Scan for the cell matching the given text and deliver its (x, y) coordinate at center. 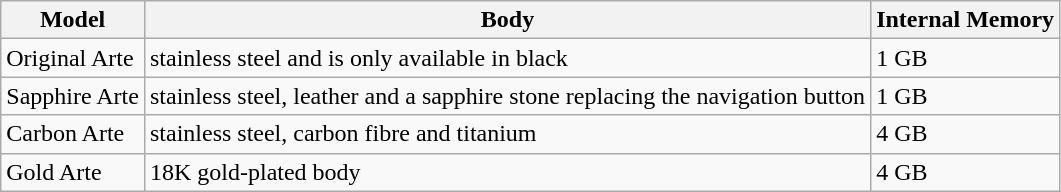
Model (73, 20)
stainless steel, leather and a sapphire stone replacing the navigation button (507, 96)
Gold Arte (73, 172)
Carbon Arte (73, 134)
Original Arte (73, 58)
Internal Memory (966, 20)
18K gold-plated body (507, 172)
Sapphire Arte (73, 96)
stainless steel and is only available in black (507, 58)
Body (507, 20)
stainless steel, carbon fibre and titanium (507, 134)
